From the cell containing the given text, extract its center point as [x, y] coordinate. 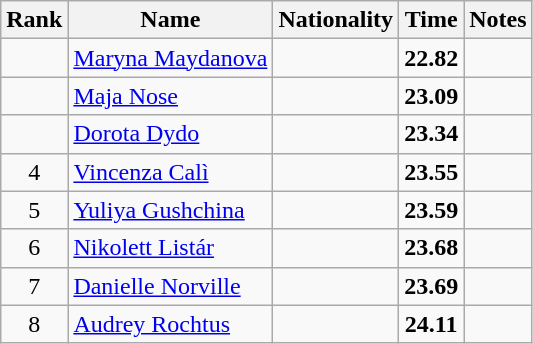
5 [34, 210]
Maja Nose [170, 96]
23.59 [432, 210]
Audrey Rochtus [170, 324]
6 [34, 248]
23.55 [432, 172]
23.69 [432, 286]
Dorota Dydo [170, 134]
23.09 [432, 96]
8 [34, 324]
4 [34, 172]
23.34 [432, 134]
Yuliya Gushchina [170, 210]
7 [34, 286]
22.82 [432, 58]
Rank [34, 20]
Nationality [336, 20]
23.68 [432, 248]
Maryna Maydanova [170, 58]
24.11 [432, 324]
Notes [498, 20]
Nikolett Listár [170, 248]
Time [432, 20]
Vincenza Calì [170, 172]
Danielle Norville [170, 286]
Name [170, 20]
